Identify which cell holds the provided text, then report its [X, Y] central coordinate. 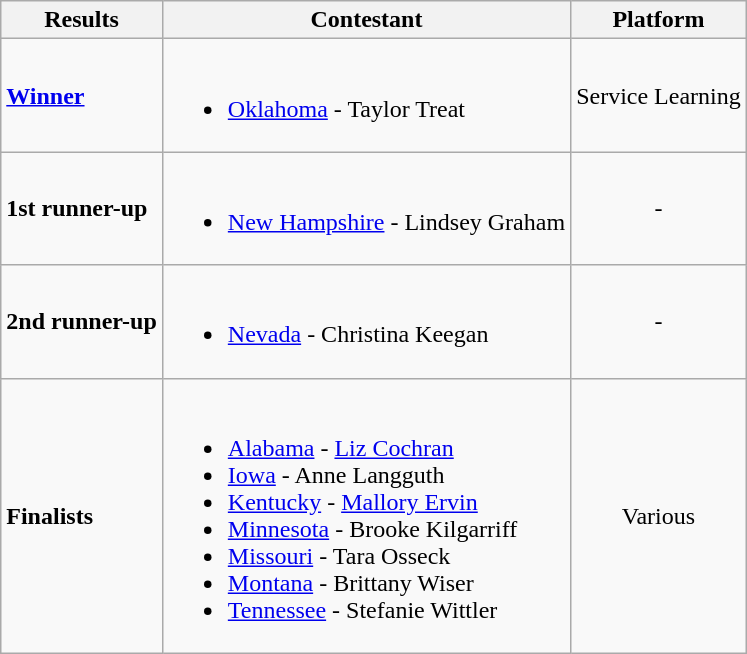
New Hampshire - Lindsey Graham [366, 208]
Winner [82, 96]
Service Learning [659, 96]
Results [82, 20]
1st runner-up [82, 208]
Platform [659, 20]
Contestant [366, 20]
Finalists [82, 516]
Oklahoma - Taylor Treat [366, 96]
Various [659, 516]
2nd runner-up [82, 322]
Nevada - Christina Keegan [366, 322]
